Return the (X, Y) coordinate for the center point of the cell that contains the specified text.  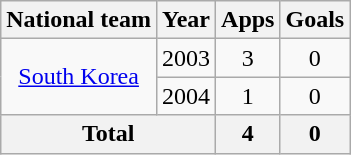
1 (248, 96)
South Korea (79, 77)
3 (248, 58)
Total (108, 134)
2003 (186, 58)
Year (186, 20)
Goals (315, 20)
National team (79, 20)
4 (248, 134)
2004 (186, 96)
Apps (248, 20)
